Identify which cell holds the provided text, then report its (x, y) central coordinate. 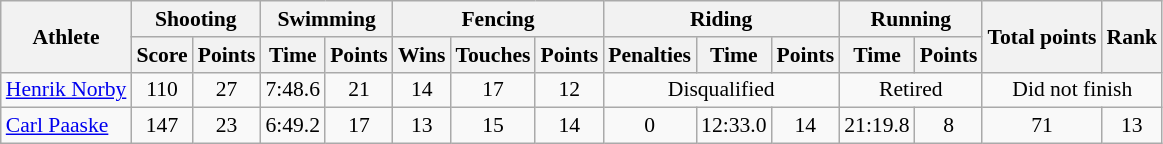
Wins (422, 55)
110 (162, 90)
21 (359, 90)
147 (162, 126)
Riding (721, 19)
Shooting (196, 19)
7:48.6 (292, 90)
0 (650, 126)
Disqualified (721, 90)
Score (162, 55)
12:33.0 (734, 126)
Athlete (66, 36)
27 (227, 90)
Did not finish (1072, 90)
Henrik Norby (66, 90)
12 (569, 90)
Touches (494, 55)
8 (949, 126)
6:49.2 (292, 126)
21:19.8 (876, 126)
71 (1042, 126)
Fencing (498, 19)
Carl Paaske (66, 126)
15 (494, 126)
23 (227, 126)
Total points (1042, 36)
Rank (1132, 36)
Running (910, 19)
Retired (910, 90)
Penalties (650, 55)
Swimming (326, 19)
